Search for the cell housing the specified text and yield its [X, Y] center coordinate. 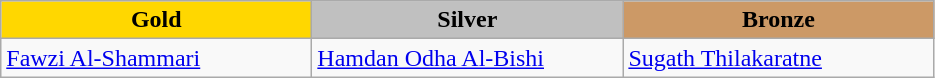
Fawzi Al-Shammari [156, 58]
Sugath Thilakaratne [778, 58]
Hamdan Odha Al-Bishi [468, 58]
Gold [156, 20]
Silver [468, 20]
Bronze [778, 20]
